Return (X, Y) of the center of cell containing provided text 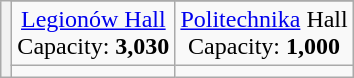
Legionów HallCapacity: 3,030 (94, 34)
Politechnika HallCapacity: 1,000 (264, 34)
